Search for the cell housing the specified text and yield its (X, Y) center coordinate. 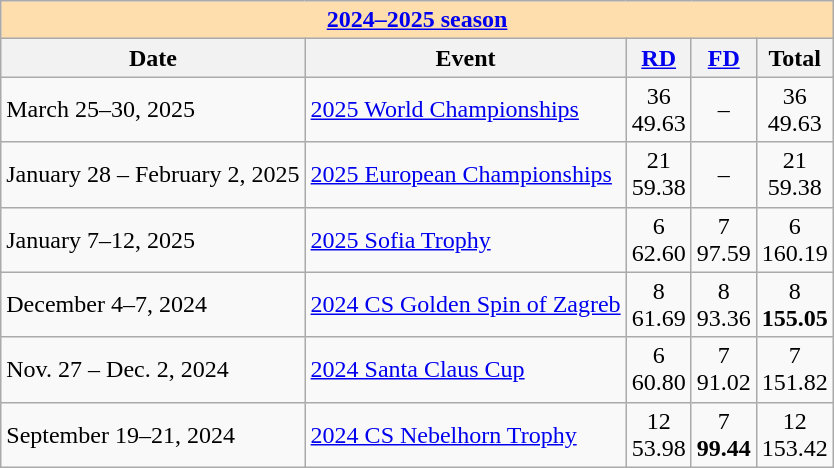
Date (153, 58)
December 4–7, 2024 (153, 304)
RD (658, 58)
2024 CS Golden Spin of Zagreb (466, 304)
2025 Sofia Trophy (466, 240)
2025 European Championships (466, 174)
12 153.42 (794, 434)
7 151.82 (794, 370)
FD (724, 58)
January 7–12, 2025 (153, 240)
8 155.05 (794, 304)
12 53.98 (658, 434)
January 28 – February 2, 2025 (153, 174)
March 25–30, 2025 (153, 110)
Total (794, 58)
8 93.36 (724, 304)
Event (466, 58)
6 60.80 (658, 370)
2024 Santa Claus Cup (466, 370)
Nov. 27 – Dec. 2, 2024 (153, 370)
7 91.02 (724, 370)
2024–2025 season (418, 20)
2025 World Championships (466, 110)
6 62.60 (658, 240)
7 99.44 (724, 434)
September 19–21, 2024 (153, 434)
6 160.19 (794, 240)
8 61.69 (658, 304)
2024 CS Nebelhorn Trophy (466, 434)
7 97.59 (724, 240)
